Return the [X, Y] coordinate for the center point of the cell that contains the specified text.  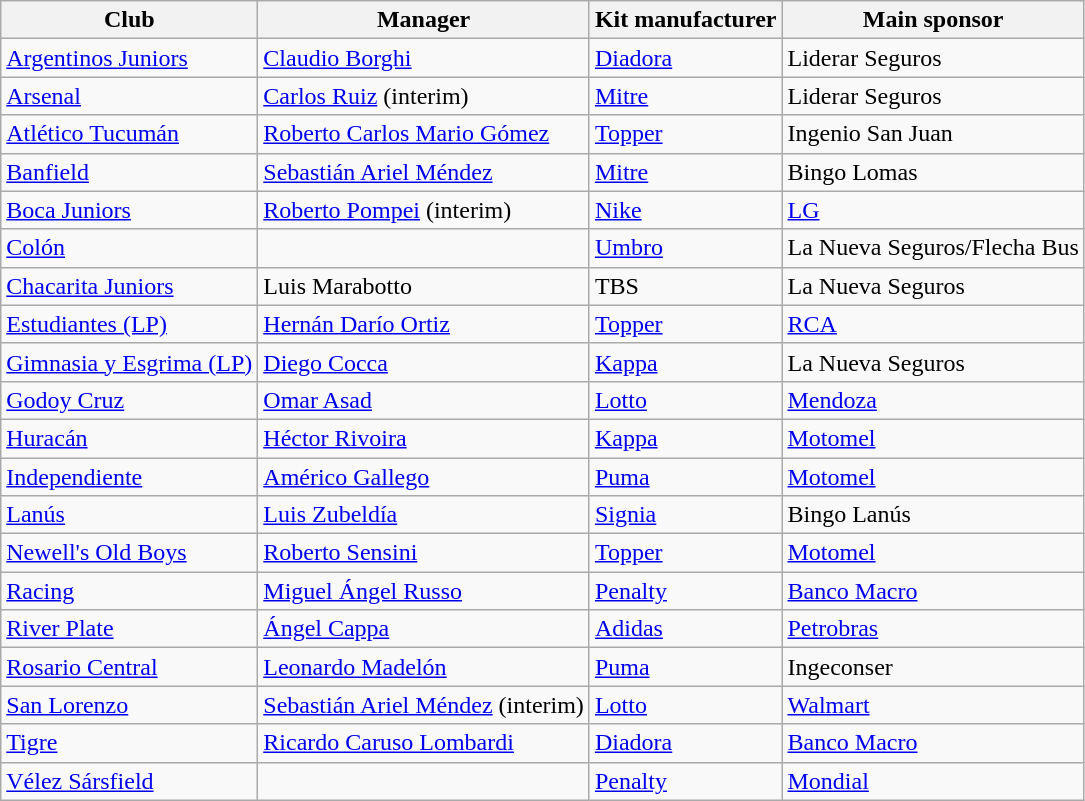
Club [130, 20]
Petrobras [933, 629]
Luis Zubeldía [424, 515]
Manager [424, 20]
Main sponsor [933, 20]
Newell's Old Boys [130, 553]
Gimnasia y Esgrima (LP) [130, 362]
Mendoza [933, 400]
Boca Juniors [130, 210]
Hernán Darío Ortiz [424, 324]
Sebastián Ariel Méndez [424, 172]
Colón [130, 248]
Vélez Sársfield [130, 781]
Adidas [686, 629]
Kit manufacturer [686, 20]
Ingeconser [933, 667]
Huracán [130, 438]
Independiente [130, 477]
Roberto Sensini [424, 553]
Miguel Ángel Russo [424, 591]
Rosario Central [130, 667]
Walmart [933, 705]
Carlos Ruiz (interim) [424, 96]
Ricardo Caruso Lombardi [424, 743]
Leonardo Madelón [424, 667]
Diego Cocca [424, 362]
Roberto Carlos Mario Gómez [424, 134]
Banfield [130, 172]
Ingenio San Juan [933, 134]
Sebastián Ariel Méndez (interim) [424, 705]
Bingo Lanús [933, 515]
TBS [686, 286]
Nike [686, 210]
Bingo Lomas [933, 172]
Luis Marabotto [424, 286]
Mondial [933, 781]
Omar Asad [424, 400]
Estudiantes (LP) [130, 324]
Racing [130, 591]
Umbro [686, 248]
Signia [686, 515]
San Lorenzo [130, 705]
Lanús [130, 515]
Américo Gallego [424, 477]
Chacarita Juniors [130, 286]
Arsenal [130, 96]
Tigre [130, 743]
River Plate [130, 629]
Godoy Cruz [130, 400]
Ángel Cappa [424, 629]
Roberto Pompei (interim) [424, 210]
RCA [933, 324]
La Nueva Seguros/Flecha Bus [933, 248]
Argentinos Juniors [130, 58]
LG [933, 210]
Atlético Tucumán [130, 134]
Héctor Rivoira [424, 438]
Claudio Borghi [424, 58]
